Locate the cell with the specified text and output its (x, y) center coordinate. 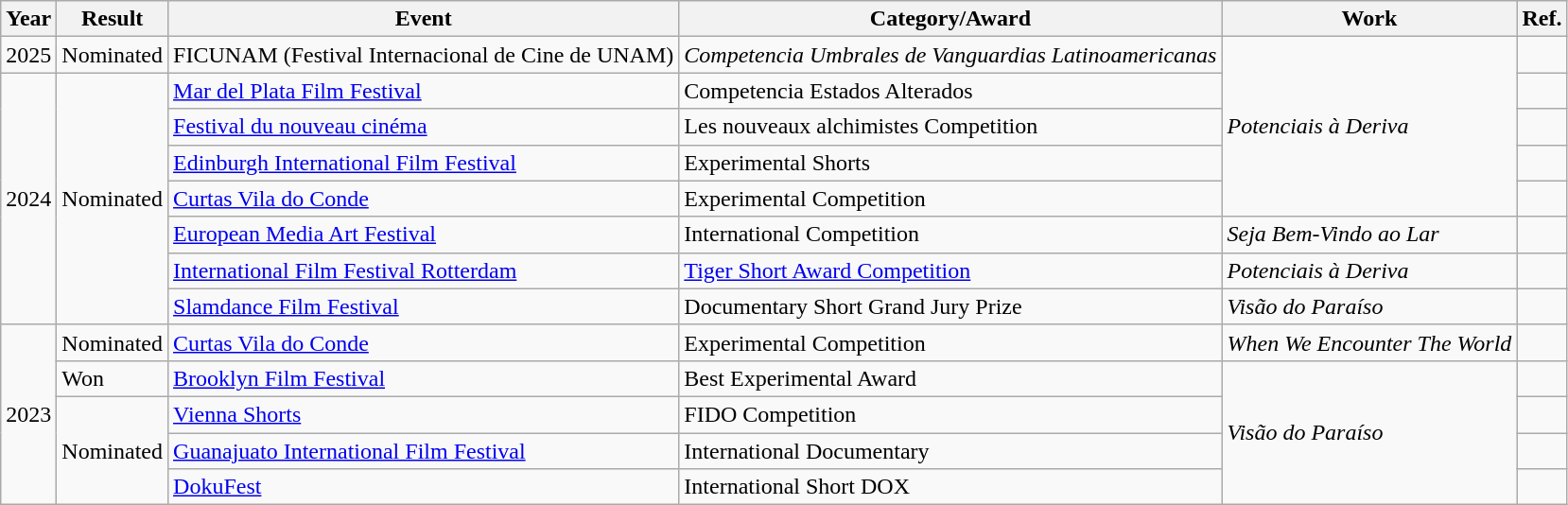
Slamdance Film Festival (424, 306)
Year (28, 19)
International Short DOX (950, 487)
Festival du nouveau cinéma (424, 127)
Documentary Short Grand Jury Prize (950, 306)
FIDO Competition (950, 414)
Event (424, 19)
Tiger Short Award Competition (950, 270)
International Film Festival Rotterdam (424, 270)
2025 (28, 55)
Competencia Estados Alterados (950, 91)
Won (113, 378)
Ref. (1542, 19)
Category/Award (950, 19)
Brooklyn Film Festival (424, 378)
Guanajuato International Film Festival (424, 451)
Les nouveaux alchimistes Competition (950, 127)
When We Encounter The World (1369, 342)
International Documentary (950, 451)
Vienna Shorts (424, 414)
Work (1369, 19)
Experimental Shorts (950, 163)
FICUNAM (Festival Internacional de Cine de UNAM) (424, 55)
Mar del Plata Film Festival (424, 91)
Edinburgh International Film Festival (424, 163)
Competencia Umbrales de Vanguardias Latinoamericanas (950, 55)
European Media Art Festival (424, 235)
Seja Bem-Vindo ao Lar (1369, 235)
Best Experimental Award (950, 378)
DokuFest (424, 487)
2024 (28, 199)
2023 (28, 414)
International Competition (950, 235)
Result (113, 19)
